Scan for the cell matching the given text and deliver its [X, Y] coordinate at center. 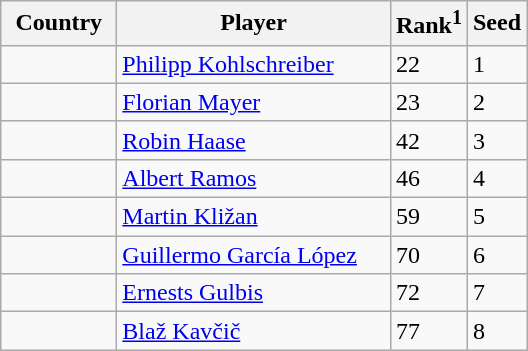
Blaž Kavčič [254, 331]
Country [59, 24]
Rank1 [428, 24]
Robin Haase [254, 140]
46 [428, 178]
Seed [496, 24]
70 [428, 255]
59 [428, 217]
72 [428, 293]
Florian Mayer [254, 102]
23 [428, 102]
4 [496, 178]
8 [496, 331]
Guillermo García López [254, 255]
3 [496, 140]
Ernests Gulbis [254, 293]
Philipp Kohlschreiber [254, 64]
7 [496, 293]
77 [428, 331]
22 [428, 64]
Player [254, 24]
5 [496, 217]
1 [496, 64]
Martin Kližan [254, 217]
2 [496, 102]
42 [428, 140]
Albert Ramos [254, 178]
6 [496, 255]
